Search for the cell housing the specified text and yield its (x, y) center coordinate. 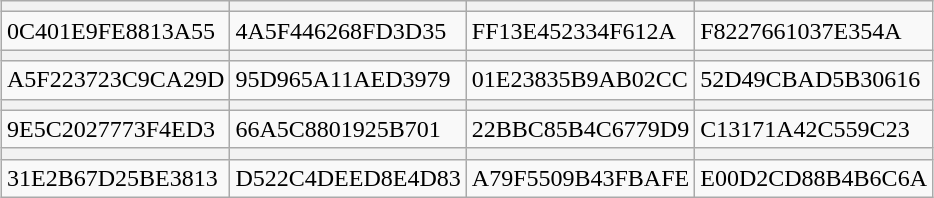
FF13E452334F612A (580, 31)
A79F5509B43FBAFE (580, 178)
9E5C2027773F4ED3 (115, 129)
E00D2CD88B4B6C6A (814, 178)
A5F223723C9CA29D (115, 80)
D522C4DEED8E4D83 (348, 178)
C13171A42C559C23 (814, 129)
31E2B67D25BE3813 (115, 178)
01E23835B9AB02CC (580, 80)
4A5F446268FD3D35 (348, 31)
95D965A11AED3979 (348, 80)
52D49CBAD5B30616 (814, 80)
66A5C8801925B701 (348, 129)
F8227661037E354A (814, 31)
22BBC85B4C6779D9 (580, 129)
0C401E9FE8813A55 (115, 31)
